Identify which cell holds the provided text, then report its (x, y) central coordinate. 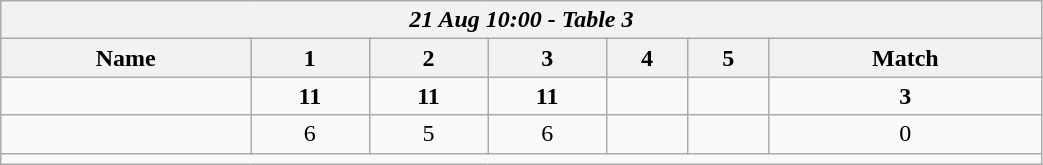
2 (428, 58)
1 (310, 58)
4 (648, 58)
Name (126, 58)
21 Aug 10:00 - Table 3 (522, 20)
Match (906, 58)
0 (906, 134)
